Extract the (x, y) coordinate from the center of the cell holding the provided text.  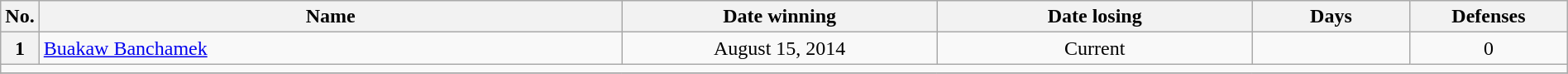
Date winning (779, 17)
Date losing (1095, 17)
Buakaw Banchamek (331, 48)
0 (1489, 48)
Defenses (1489, 17)
Name (331, 17)
Days (1331, 17)
Current (1095, 48)
No. (20, 17)
August 15, 2014 (779, 48)
1 (20, 48)
